From the cell containing the given text, extract its center point as (X, Y) coordinate. 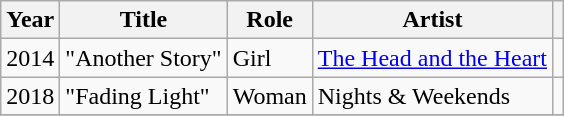
Year (30, 20)
2018 (30, 96)
Girl (270, 58)
Title (144, 20)
2014 (30, 58)
Artist (432, 20)
Woman (270, 96)
Nights & Weekends (432, 96)
"Fading Light" (144, 96)
"Another Story" (144, 58)
Role (270, 20)
The Head and the Heart (432, 58)
